Determine the [x, y] coordinate at the center of the cell enclosing the given text.  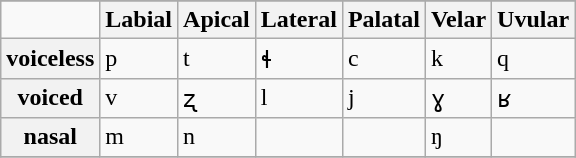
t [217, 59]
ɣ [458, 98]
nasal [50, 137]
Uvular [534, 20]
l [298, 98]
n [217, 137]
Velar [458, 20]
Palatal [384, 20]
ʁ [534, 98]
Labial [139, 20]
k [458, 59]
ŋ [458, 137]
ʐ [217, 98]
voiceless [50, 59]
j [384, 98]
q [534, 59]
c [384, 59]
voiced [50, 98]
Apical [217, 20]
ɬ [298, 59]
Lateral [298, 20]
m [139, 137]
v [139, 98]
p [139, 59]
